Find where the given text appears and provide that cell's center as [X, Y] coordinate. 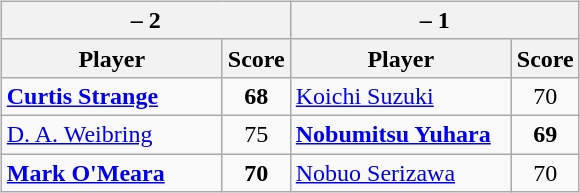
D. A. Weibring [112, 134]
Nobumitsu Yuhara [400, 134]
Curtis Strange [112, 96]
Mark O'Meara [112, 173]
Nobuo Serizawa [400, 173]
Koichi Suzuki [400, 96]
– 1 [434, 20]
68 [256, 96]
75 [256, 134]
– 2 [146, 20]
69 [545, 134]
